Search for the cell housing the specified text and yield its (X, Y) center coordinate. 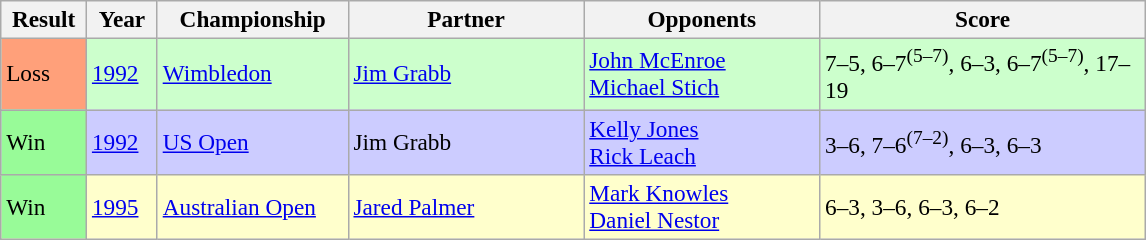
US Open (252, 142)
Loss (44, 74)
Partner (466, 19)
Kelly Jones Rick Leach (702, 142)
Opponents (702, 19)
Australian Open (252, 206)
1995 (122, 206)
7–5, 6–7(5–7), 6–3, 6–7(5–7), 17–19 (983, 74)
Score (983, 19)
Mark Knowles Daniel Nestor (702, 206)
Year (122, 19)
Result (44, 19)
Jared Palmer (466, 206)
Wimbledon (252, 74)
John McEnroe Michael Stich (702, 74)
Championship (252, 19)
6–3, 3–6, 6–3, 6–2 (983, 206)
3–6, 7–6(7–2), 6–3, 6–3 (983, 142)
